Search for the cell housing the specified text and yield its (X, Y) center coordinate. 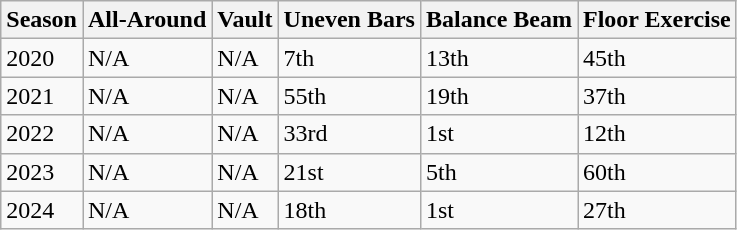
Vault (245, 20)
33rd (349, 134)
37th (658, 96)
2024 (42, 210)
12th (658, 134)
Floor Exercise (658, 20)
Season (42, 20)
2022 (42, 134)
19th (498, 96)
60th (658, 172)
27th (658, 210)
55th (349, 96)
Balance Beam (498, 20)
2023 (42, 172)
18th (349, 210)
All-Around (146, 20)
5th (498, 172)
Uneven Bars (349, 20)
2020 (42, 58)
2021 (42, 96)
7th (349, 58)
13th (498, 58)
21st (349, 172)
45th (658, 58)
